Pinpoint the cell where the given text exists, returning its [x, y] midpoint coordinate. 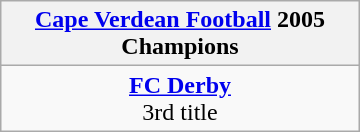
Cape Verdean Football 2005Champions [180, 34]
FC Derby3rd title [180, 98]
